Pinpoint the cell where the given text exists, returning its [x, y] midpoint coordinate. 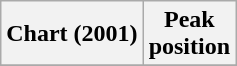
Chart (2001) [72, 34]
Peakposition [189, 34]
